Detect which cell encompasses the target text, then output its (X, Y) center coordinate. 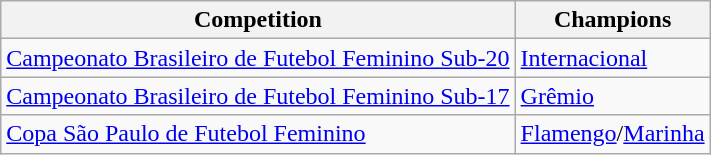
Campeonato Brasileiro de Futebol Feminino Sub-20 (258, 58)
Copa São Paulo de Futebol Feminino (258, 134)
Champions (612, 20)
Internacional (612, 58)
Competition (258, 20)
Flamengo/Marinha (612, 134)
Campeonato Brasileiro de Futebol Feminino Sub-17 (258, 96)
Grêmio (612, 96)
